Capture the cell that displays the provided text and extract its (x, y) central coordinate. 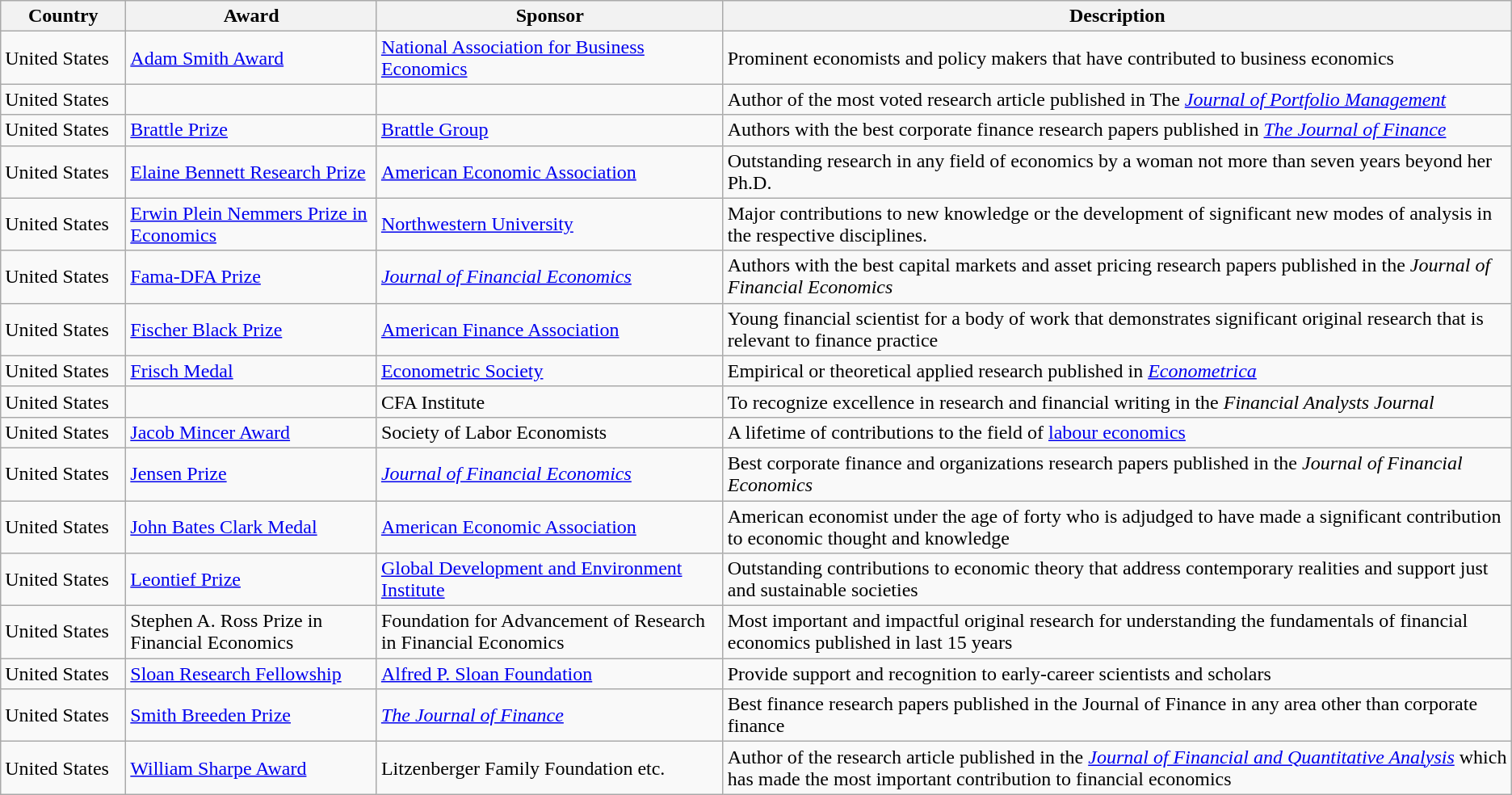
Best finance research papers published in the Journal of Finance in any area other than corporate finance (1117, 716)
Best corporate finance and organizations research papers published in the Journal of Financial Economics (1117, 473)
Outstanding contributions to economic theory that address contemporary realities and support just and sustainable societies (1117, 580)
The Journal of Finance (549, 716)
Jacob Mincer Award (252, 432)
Adam Smith Award (252, 58)
Elaine Bennett Research Prize (252, 171)
John Bates Clark Medal (252, 527)
Sloan Research Fellowship (252, 674)
Country (63, 16)
William Sharpe Award (252, 768)
Society of Labor Economists (549, 432)
Award (252, 16)
American economist under the age of forty who is adjudged to have made a significant contribution to economic thought and knowledge (1117, 527)
Fischer Black Prize (252, 330)
Alfred P. Sloan Foundation (549, 674)
Foundation for Advancement of Research in Financial Economics (549, 632)
Sponsor (549, 16)
A lifetime of contributions to the field of labour economics (1117, 432)
To recognize excellence in research and financial writing in the Financial Analysts Journal (1117, 402)
American Finance Association (549, 330)
Frisch Medal (252, 371)
Fama-DFA Prize (252, 276)
Econometric Society (549, 371)
Authors with the best corporate finance research papers published in The Journal of Finance (1117, 130)
Outstanding research in any field of economics by a woman not more than seven years beyond her Ph.D. (1117, 171)
Smith Breeden Prize (252, 716)
Global Development and Environment Institute (549, 580)
Brattle Group (549, 130)
Jensen Prize (252, 473)
Young financial scientist for a body of work that demonstrates significant original research that is relevant to finance practice (1117, 330)
Description (1117, 16)
Prominent economists and policy makers that have contributed to business economics (1117, 58)
Authors with the best capital markets and asset pricing research papers published in the Journal of Financial Economics (1117, 276)
Most important and impactful original research for understanding the fundamentals of financial economics published in last 15 years (1117, 632)
Leontief Prize (252, 580)
Author of the most voted research article published in The Journal of Portfolio Management (1117, 99)
Empirical or theoretical applied research published in Econometrica (1117, 371)
Major contributions to new knowledge or the development of significant new modes of analysis in the respective disciplines. (1117, 225)
Provide support and recognition to early-career scientists and scholars (1117, 674)
National Association for Business Economics (549, 58)
Brattle Prize (252, 130)
Stephen A. Ross Prize in Financial Economics (252, 632)
Erwin Plein Nemmers Prize in Economics (252, 225)
Northwestern University (549, 225)
Litzenberger Family Foundation etc. (549, 768)
CFA Institute (549, 402)
